Find where the given text appears and provide that cell's center as (X, Y) coordinate. 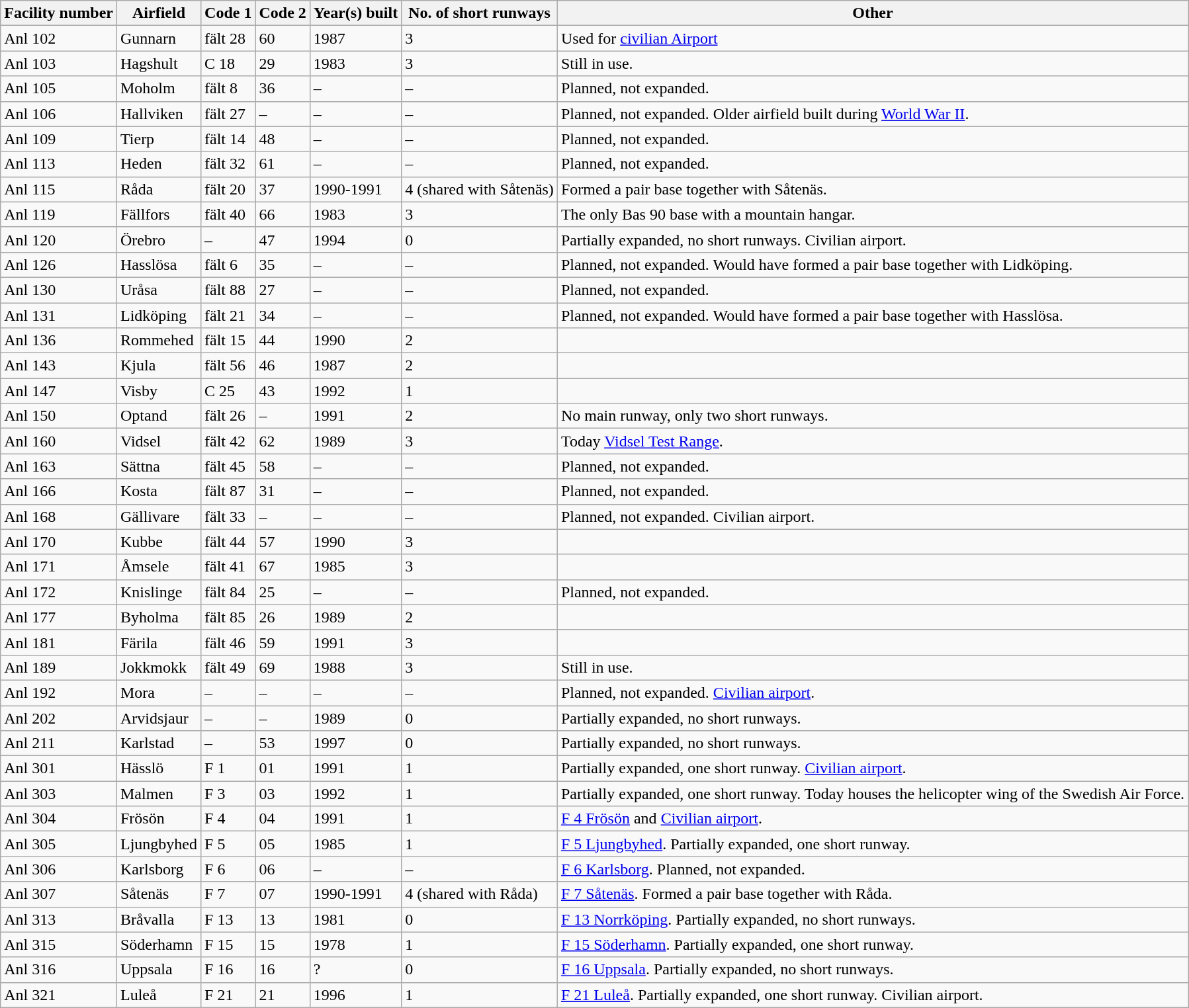
13 (283, 919)
Fällfors (159, 214)
57 (283, 542)
Uppsala (159, 970)
Gällivare (159, 517)
fält 88 (228, 290)
59 (283, 642)
Frösön (159, 819)
48 (283, 139)
fält 49 (228, 667)
Anl 315 (59, 945)
No main runway, only two short runways. (872, 416)
The only Bas 90 base with a mountain hangar. (872, 214)
F 16 (228, 970)
fält 6 (228, 265)
4 (shared with Råda) (480, 894)
Anl 105 (59, 89)
Anl 202 (59, 718)
Sättna (159, 466)
04 (283, 819)
Anl 131 (59, 315)
Anl 136 (59, 341)
F 7 Såtenäs. Formed a pair base together with Råda. (872, 894)
06 (283, 869)
No. of short runways (480, 13)
Anl 150 (59, 416)
34 (283, 315)
21 (283, 995)
43 (283, 391)
69 (283, 667)
Anl 189 (59, 667)
F 15 (228, 945)
Anl 307 (59, 894)
F 4 (228, 819)
58 (283, 466)
Hagshult (159, 63)
Anl 313 (59, 919)
F 4 Frösön and Civilian airport. (872, 819)
fält 33 (228, 517)
Optand (159, 416)
Anl 109 (59, 139)
Hässlö (159, 769)
53 (283, 743)
Anl 177 (59, 617)
Anl 143 (59, 366)
Rommehed (159, 341)
Anl 115 (59, 189)
Anl 103 (59, 63)
Visby (159, 391)
Anl 171 (59, 567)
Anl 170 (59, 542)
Partially expanded, no short runways. Civilian airport. (872, 239)
F 1 (228, 769)
31 (283, 491)
F 5 (228, 844)
37 (283, 189)
F 3 (228, 794)
Bråvalla (159, 919)
36 (283, 89)
Anl 168 (59, 517)
67 (283, 567)
F 6 Karlsborg. Planned, not expanded. (872, 869)
Airfield (159, 13)
66 (283, 214)
Planned, not expanded. Would have formed a pair base together with Hasslösa. (872, 315)
Hasslösa (159, 265)
F 13 Norrköping. Partially expanded, no short runways. (872, 919)
Code 1 (228, 13)
Anl 316 (59, 970)
Code 2 (283, 13)
Örebro (159, 239)
Ljungbyhed (159, 844)
F 21 Luleå. Partially expanded, one short runway. Civilian airport. (872, 995)
Jokkmokk (159, 667)
Year(s) built (355, 13)
Lidköping (159, 315)
C 18 (228, 63)
Knislinge (159, 592)
Anl 106 (59, 114)
16 (283, 970)
Anl 163 (59, 466)
Anl 113 (59, 164)
60 (283, 38)
1994 (355, 239)
F 6 (228, 869)
Malmen (159, 794)
62 (283, 441)
fält 42 (228, 441)
Anl 130 (59, 290)
Råda (159, 189)
Anl 211 (59, 743)
Anl 305 (59, 844)
07 (283, 894)
fält 8 (228, 89)
Uråsa (159, 290)
fält 27 (228, 114)
29 (283, 63)
05 (283, 844)
47 (283, 239)
fält 84 (228, 592)
1981 (355, 919)
F 5 Ljungbyhed. Partially expanded, one short runway. (872, 844)
Anl 303 (59, 794)
fält 40 (228, 214)
fält 15 (228, 341)
Karlsborg (159, 869)
Planned, not expanded. Older airfield built during World War II. (872, 114)
Anl 321 (59, 995)
fält 45 (228, 466)
Facility number (59, 13)
Färila (159, 642)
fält 26 (228, 416)
Kosta (159, 491)
Anl 102 (59, 38)
fält 56 (228, 366)
Planned, not expanded. Would have formed a pair base together with Lidköping. (872, 265)
Byholma (159, 617)
Karlstad (159, 743)
Åmsele (159, 567)
? (355, 970)
35 (283, 265)
25 (283, 592)
Anl 166 (59, 491)
Anl 172 (59, 592)
Anl 126 (59, 265)
fält 46 (228, 642)
01 (283, 769)
Anl 192 (59, 693)
1997 (355, 743)
Used for civilian Airport (872, 38)
Såtenäs (159, 894)
Anl 160 (59, 441)
Partially expanded, one short runway. Today houses the helicopter wing of the Swedish Air Force. (872, 794)
Arvidsjaur (159, 718)
Luleå (159, 995)
fält 32 (228, 164)
fält 14 (228, 139)
Kubbe (159, 542)
F 21 (228, 995)
46 (283, 366)
Söderhamn (159, 945)
4 (shared with Såtenäs) (480, 189)
C 25 (228, 391)
F 13 (228, 919)
F 15 Söderhamn. Partially expanded, one short runway. (872, 945)
27 (283, 290)
Tierp (159, 139)
Gunnarn (159, 38)
Today Vidsel Test Range. (872, 441)
Moholm (159, 89)
44 (283, 341)
fält 21 (228, 315)
1996 (355, 995)
F 16 Uppsala. Partially expanded, no short runways. (872, 970)
Anl 304 (59, 819)
1988 (355, 667)
fält 44 (228, 542)
15 (283, 945)
Formed a pair base together with Såtenäs. (872, 189)
Heden (159, 164)
fält 85 (228, 617)
1978 (355, 945)
Mora (159, 693)
fält 41 (228, 567)
Kjula (159, 366)
F 7 (228, 894)
fält 87 (228, 491)
fält 28 (228, 38)
Other (872, 13)
fält 20 (228, 189)
Hallviken (159, 114)
03 (283, 794)
Anl 147 (59, 391)
Anl 301 (59, 769)
Vidsel (159, 441)
26 (283, 617)
Anl 120 (59, 239)
Anl 119 (59, 214)
Partially expanded, one short runway. Civilian airport. (872, 769)
Anl 181 (59, 642)
61 (283, 164)
Anl 306 (59, 869)
